Return the [X, Y] coordinate for the center point of the cell that contains the specified text.  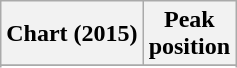
Chart (2015) [72, 34]
Peakposition [189, 34]
